Determine the [x, y] coordinate at the center of the cell enclosing the given text.  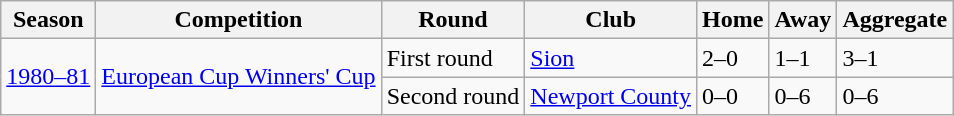
Sion [611, 58]
Aggregate [895, 20]
Round [453, 20]
1–1 [803, 58]
Away [803, 20]
Competition [238, 20]
Home [733, 20]
First round [453, 58]
1980–81 [48, 77]
2–0 [733, 58]
Second round [453, 96]
Club [611, 20]
0–0 [733, 96]
Season [48, 20]
3–1 [895, 58]
European Cup Winners' Cup [238, 77]
Newport County [611, 96]
